Locate the cell with the specified text and output its (x, y) center coordinate. 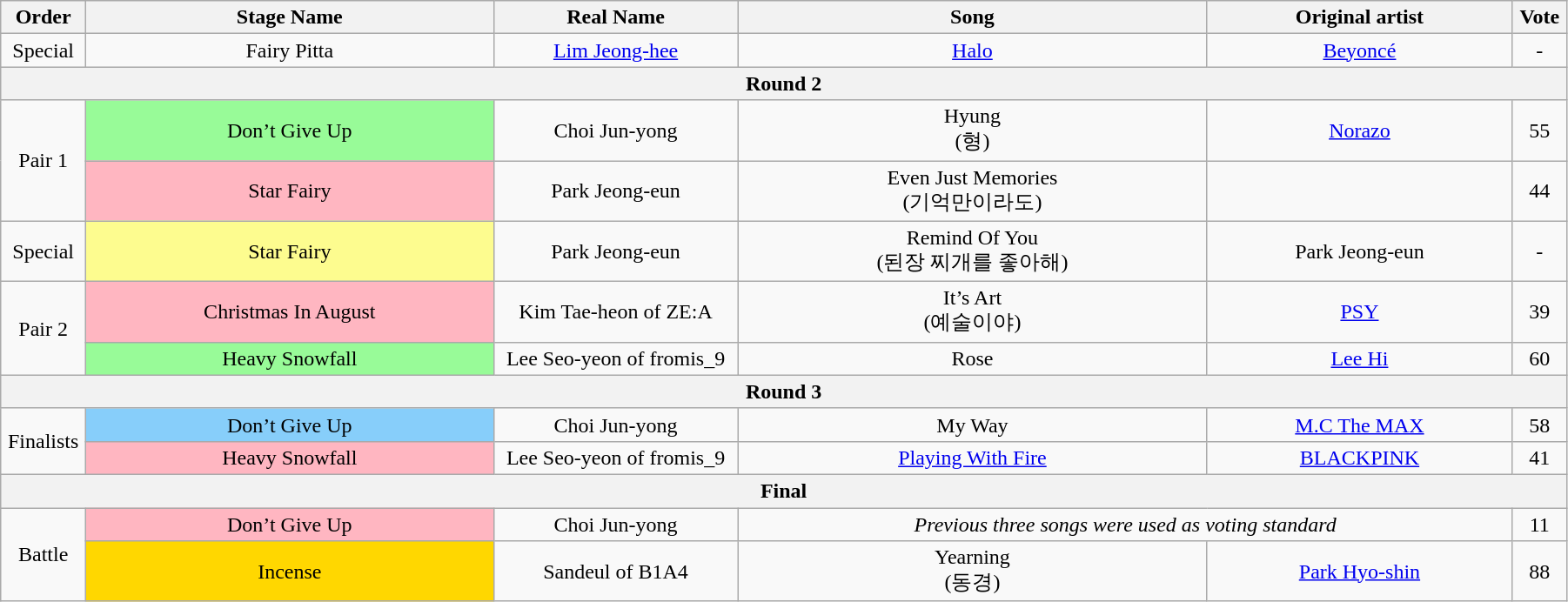
Christmas In August (290, 312)
Norazo (1359, 130)
Fairy Pitta (290, 50)
Lee Hi (1359, 358)
55 (1539, 130)
It’s Art(예술이야) (973, 312)
Sandeul of B1A4 (616, 572)
Final (784, 491)
Rose (973, 358)
Battle (44, 555)
Incense (290, 572)
Yearning(동경) (973, 572)
Hyung(형) (973, 130)
Pair 1 (44, 160)
41 (1539, 458)
BLACKPINK (1359, 458)
Beyoncé (1359, 50)
58 (1539, 425)
Song (973, 17)
Finalists (44, 441)
Lim Jeong-hee (616, 50)
Playing With Fire (973, 458)
Previous three songs were used as voting standard (1125, 525)
Remind Of You(된장 찌개를 좋아해) (973, 251)
Vote (1539, 17)
M.C The MAX (1359, 425)
Pair 2 (44, 329)
60 (1539, 358)
88 (1539, 572)
Original artist (1359, 17)
Real Name (616, 17)
Park Hyo-shin (1359, 572)
Round 3 (784, 391)
39 (1539, 312)
Stage Name (290, 17)
Even Just Memories(기억만이라도) (973, 191)
44 (1539, 191)
Round 2 (784, 84)
Kim Tae-heon of ZE:A (616, 312)
Halo (973, 50)
Order (44, 17)
PSY (1359, 312)
My Way (973, 425)
11 (1539, 525)
